Output the (x, y) coordinate of the center of the cell containing the given text.  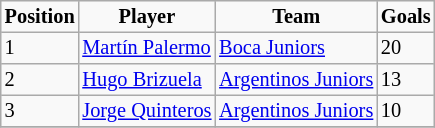
3 (40, 111)
Player (146, 17)
1 (40, 48)
Hugo Brizuela (146, 80)
Martín Palermo (146, 48)
2 (40, 80)
Goals (406, 17)
Team (296, 17)
20 (406, 48)
Position (40, 17)
13 (406, 80)
10 (406, 111)
Boca Juniors (296, 48)
Jorge Quinteros (146, 111)
